Pinpoint the cell where the given text exists, returning its [x, y] midpoint coordinate. 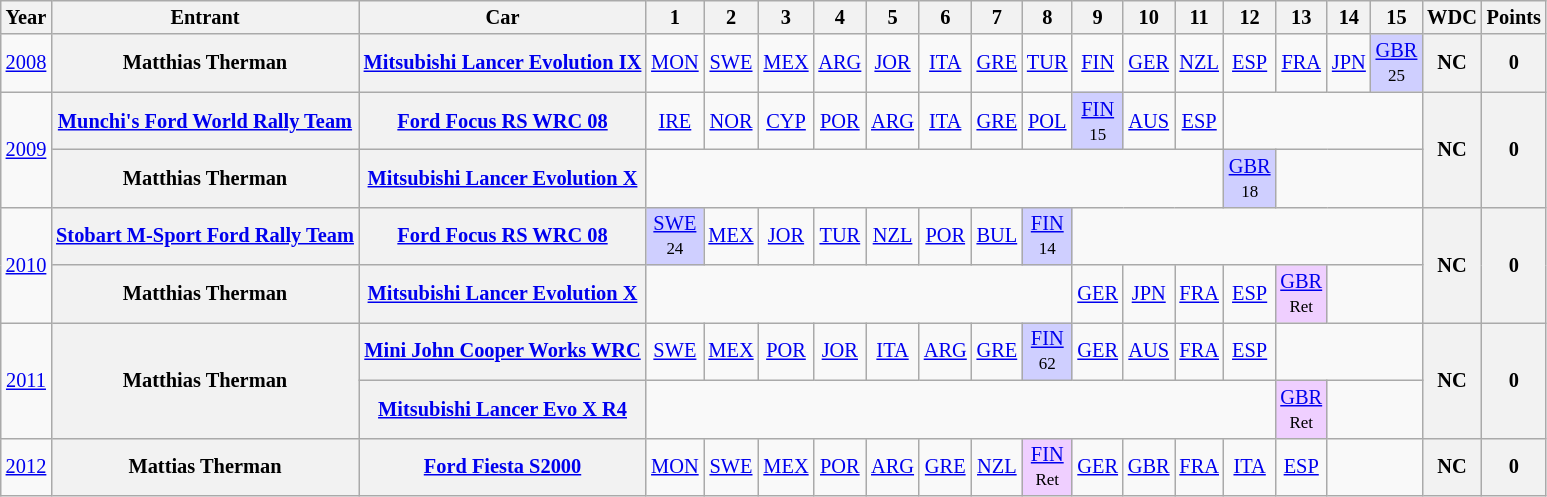
11 [1198, 17]
Mitsubishi Lancer Evolution IX [502, 63]
FIN62 [1047, 351]
2009 [26, 150]
2010 [26, 264]
BUL [997, 236]
GBR25 [1397, 63]
13 [1301, 17]
FINRet [1047, 467]
GBR [1149, 467]
14 [1349, 17]
Ford Fiesta S2000 [502, 467]
Points [1514, 17]
FIN [1097, 63]
2 [732, 17]
15 [1397, 17]
CYP [786, 121]
FIN15 [1097, 121]
Munchi's Ford World Rally Team [205, 121]
NOR [732, 121]
10 [1149, 17]
8 [1047, 17]
Year [26, 17]
Mitsubishi Lancer Evo X R4 [502, 409]
Mini John Cooper Works WRC [502, 351]
3 [786, 17]
WDC [1452, 17]
SWE24 [674, 236]
9 [1097, 17]
2012 [26, 467]
5 [892, 17]
Entrant [205, 17]
4 [840, 17]
7 [997, 17]
2011 [26, 380]
Car [502, 17]
POL [1047, 121]
IRE [674, 121]
FIN14 [1047, 236]
GBR18 [1250, 178]
Stobart M-Sport Ford Rally Team [205, 236]
1 [674, 17]
2008 [26, 63]
6 [946, 17]
Mattias Therman [205, 467]
12 [1250, 17]
